Detect which cell encompasses the target text, then output its (X, Y) center coordinate. 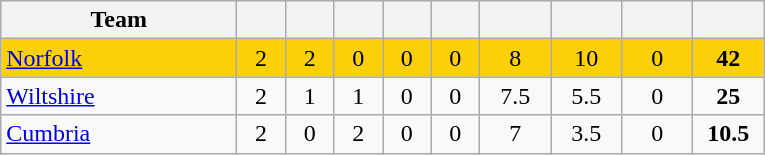
Team (119, 20)
Wiltshire (119, 96)
5.5 (586, 96)
7.5 (516, 96)
8 (516, 58)
3.5 (586, 134)
Cumbria (119, 134)
10.5 (728, 134)
42 (728, 58)
25 (728, 96)
10 (586, 58)
7 (516, 134)
Norfolk (119, 58)
